Return (X, Y) of the center of cell containing provided text 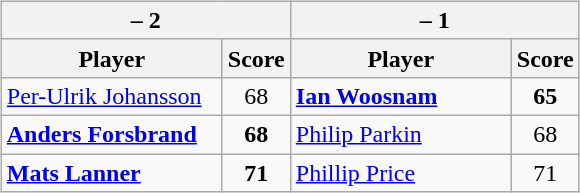
Philip Parkin (400, 134)
– 2 (146, 20)
– 1 (434, 20)
Per-Ulrik Johansson (112, 96)
Mats Lanner (112, 173)
Phillip Price (400, 173)
Ian Woosnam (400, 96)
65 (545, 96)
Anders Forsbrand (112, 134)
